Determine the [x, y] coordinate at the center of the cell enclosing the given text.  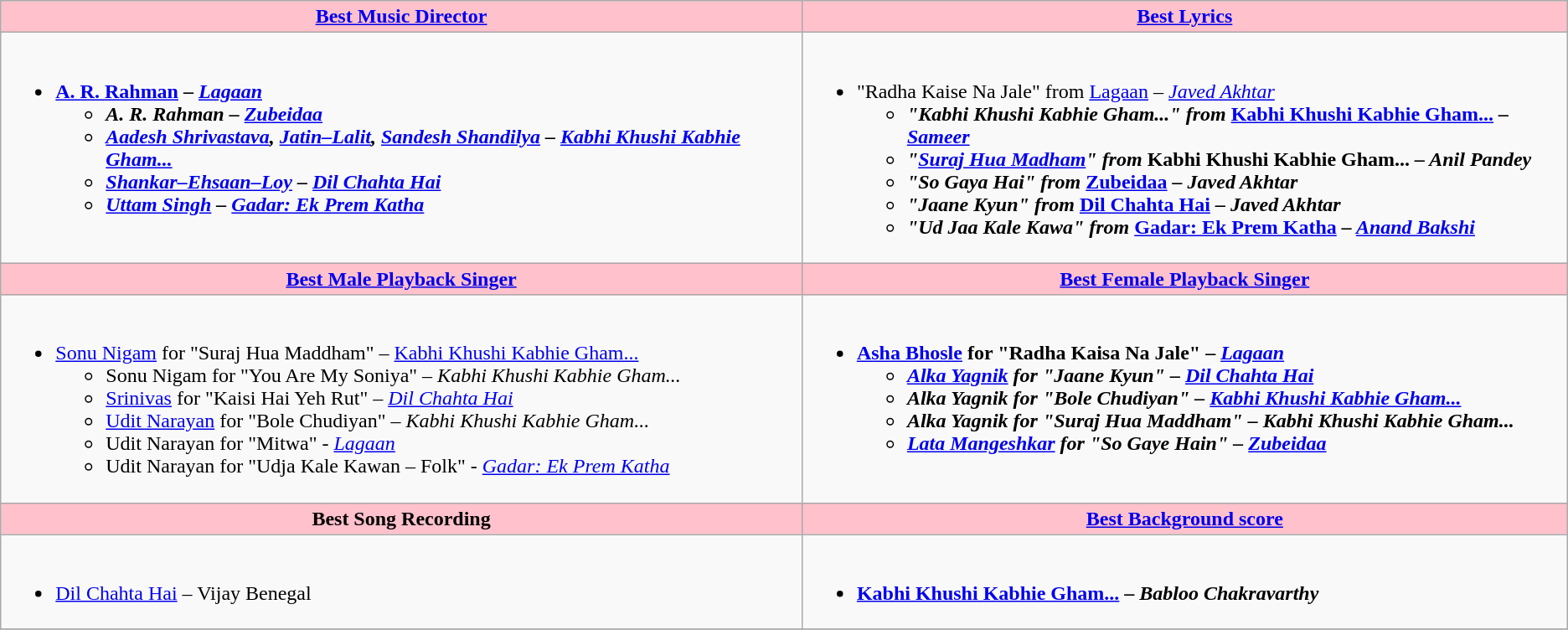
Best Lyrics [1184, 17]
Dil Chahta Hai – Vijay Benegal [402, 581]
Best Song Recording [402, 519]
Best Music Director [402, 17]
Kabhi Khushi Kabhie Gham... – Babloo Chakravarthy [1184, 581]
Best Male Playback Singer [402, 279]
Best Background score [1184, 519]
Best Female Playback Singer [1184, 279]
